Extract the [x, y] coordinate from the center of the cell holding the provided text.  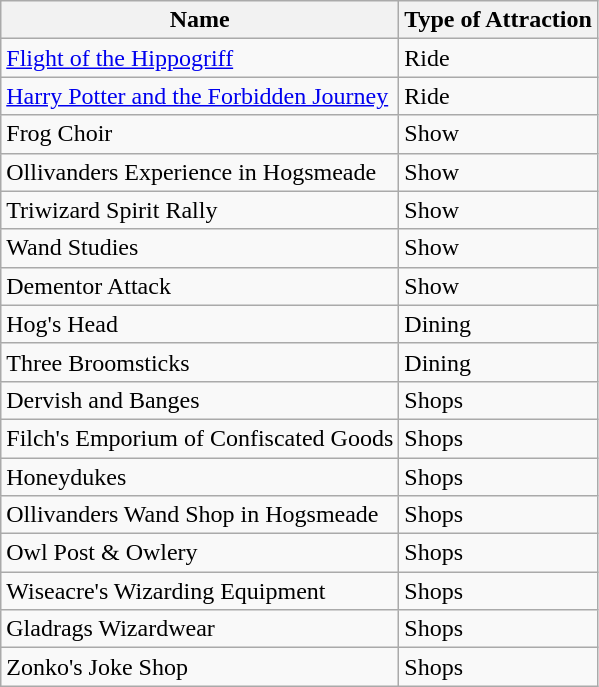
Type of Attraction [498, 20]
Harry Potter and the Forbidden Journey [200, 96]
Honeydukes [200, 477]
Wand Studies [200, 248]
Three Broomsticks [200, 362]
Filch's Emporium of Confiscated Goods [200, 438]
Wiseacre's Wizarding Equipment [200, 591]
Name [200, 20]
Dervish and Banges [200, 400]
Gladrags Wizardwear [200, 629]
Triwizard Spirit Rally [200, 210]
Flight of the Hippogriff [200, 58]
Dementor Attack [200, 286]
Zonko's Joke Shop [200, 667]
Hog's Head [200, 324]
Ollivanders Experience in Hogsmeade [200, 172]
Owl Post & Owlery [200, 553]
Frog Choir [200, 134]
Ollivanders Wand Shop in Hogsmeade [200, 515]
